Identify which cell holds the provided text, then report its (x, y) central coordinate. 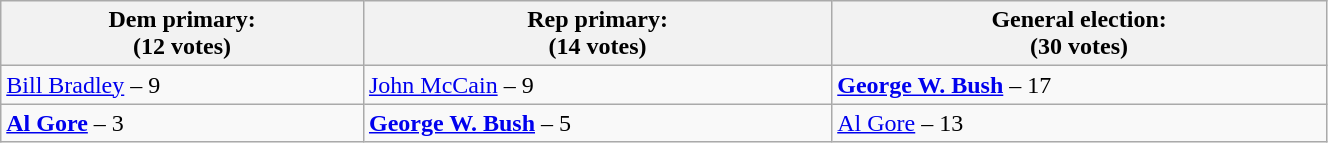
George W. Bush – 17 (1080, 85)
Al Gore – 13 (1080, 123)
Al Gore – 3 (182, 123)
Bill Bradley – 9 (182, 85)
General election:(30 votes) (1080, 34)
John McCain – 9 (597, 85)
Rep primary:(14 votes) (597, 34)
George W. Bush – 5 (597, 123)
Dem primary:(12 votes) (182, 34)
